Search for the cell housing the specified text and yield its [x, y] center coordinate. 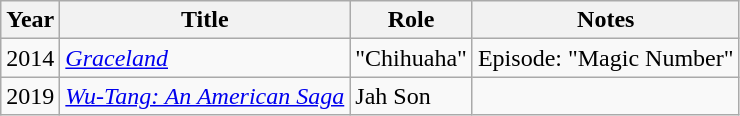
Graceland [205, 58]
Episode: "Magic Number" [606, 58]
"Chihuaha" [412, 58]
Title [205, 20]
Jah Son [412, 96]
Year [30, 20]
Notes [606, 20]
Wu-Tang: An American Saga [205, 96]
2014 [30, 58]
2019 [30, 96]
Role [412, 20]
